From the cell containing the given text, extract its center point as [X, Y] coordinate. 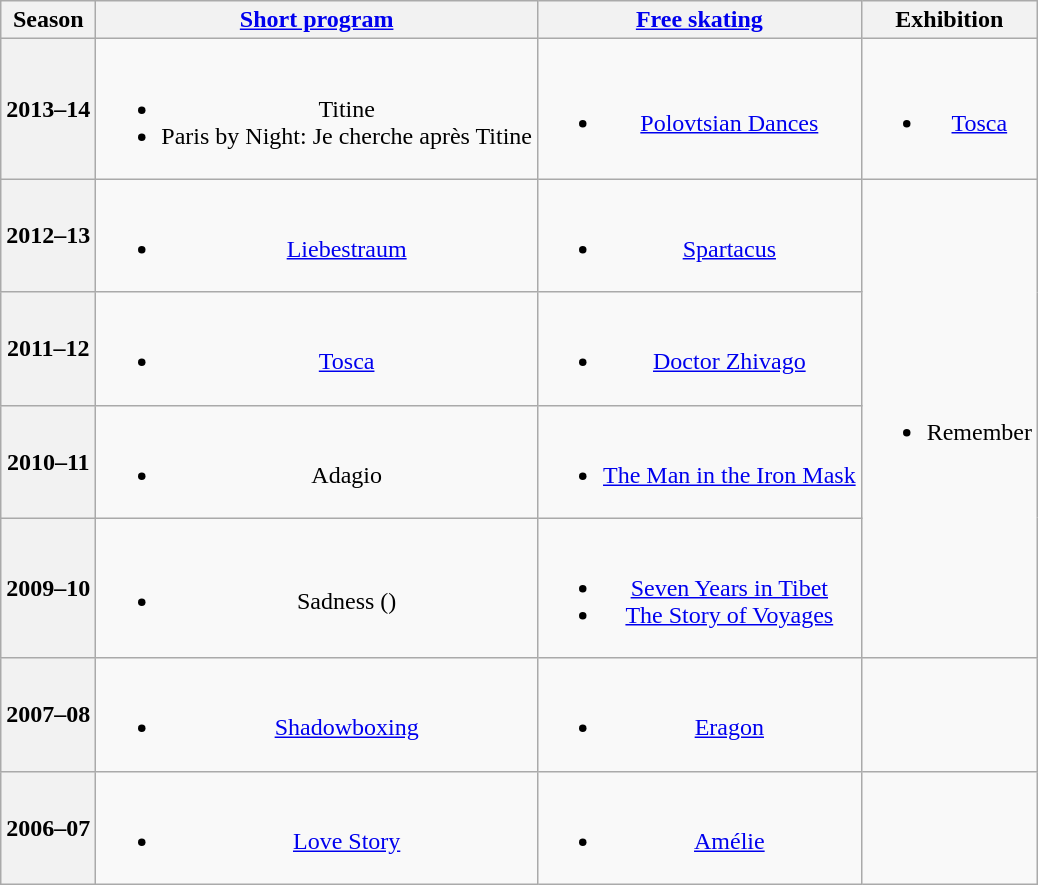
Seven Years in Tibet The Story of Voyages [699, 588]
2013–14 [48, 109]
Exhibition [949, 20]
The Man in the Iron Mask [699, 462]
Polovtsian Dances [699, 109]
Doctor Zhivago [699, 348]
Shadowboxing [317, 714]
2012–13 [48, 236]
Love Story [317, 828]
Season [48, 20]
Eragon [699, 714]
Adagio [317, 462]
Free skating [699, 20]
Titine Paris by Night: Je cherche après Titine [317, 109]
Short program [317, 20]
2006–07 [48, 828]
2010–11 [48, 462]
Liebestraum [317, 236]
2011–12 [48, 348]
Sadness () [317, 588]
2009–10 [48, 588]
Amélie [699, 828]
2007–08 [48, 714]
Remember [949, 418]
Spartacus [699, 236]
